Pinpoint the cell where the given text exists, returning its (X, Y) midpoint coordinate. 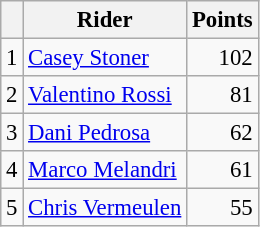
3 (12, 133)
Dani Pedrosa (105, 133)
4 (12, 170)
102 (222, 58)
Points (222, 20)
Chris Vermeulen (105, 208)
5 (12, 208)
1 (12, 58)
Rider (105, 20)
81 (222, 95)
Casey Stoner (105, 58)
55 (222, 208)
Valentino Rossi (105, 95)
2 (12, 95)
62 (222, 133)
Marco Melandri (105, 170)
61 (222, 170)
